Extract the (X, Y) coordinate from the center of the cell holding the provided text.  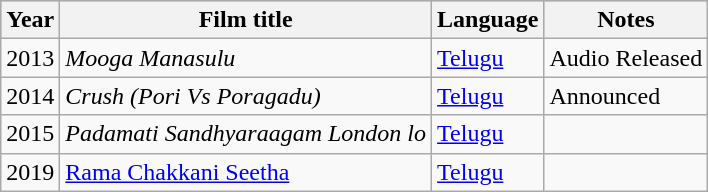
Padamati Sandhyaraagam London lo (246, 134)
Mooga Manasulu (246, 58)
Announced (626, 96)
2014 (30, 96)
Film title (246, 20)
Crush (Pori Vs Poragadu) (246, 96)
Rama Chakkani Seetha (246, 172)
2015 (30, 134)
Notes (626, 20)
2019 (30, 172)
Year (30, 20)
2013 (30, 58)
Audio Released (626, 58)
Language (488, 20)
